Locate the cell with the specified text and output its [x, y] center coordinate. 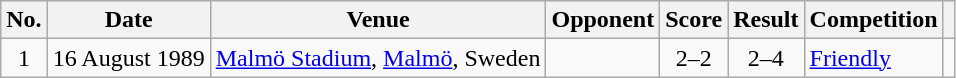
Score [694, 20]
No. [24, 20]
2–2 [694, 58]
16 August 1989 [128, 58]
1 [24, 58]
Friendly [874, 58]
Opponent [603, 20]
Competition [874, 20]
Result [766, 20]
Malmö Stadium, Malmö, Sweden [378, 58]
Date [128, 20]
2–4 [766, 58]
Venue [378, 20]
